Determine the (X, Y) coordinate at the center of the cell enclosing the given text.  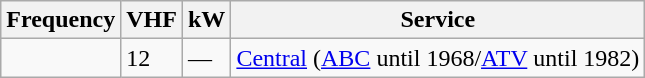
Central (ABC until 1968/ATV until 1982) (438, 58)
12 (152, 58)
VHF (152, 20)
Service (438, 20)
— (206, 58)
kW (206, 20)
Frequency (61, 20)
